Pinpoint the cell where the given text exists, returning its (X, Y) midpoint coordinate. 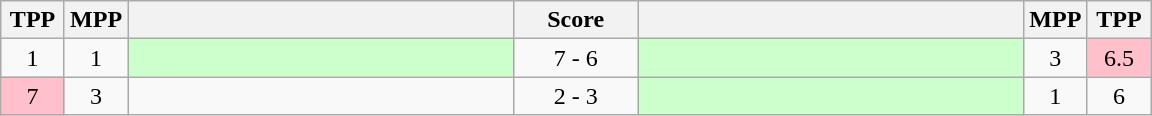
6.5 (1119, 58)
7 (33, 96)
2 - 3 (576, 96)
Score (576, 20)
7 - 6 (576, 58)
6 (1119, 96)
